Output the [x, y] coordinate of the center of the cell containing the given text.  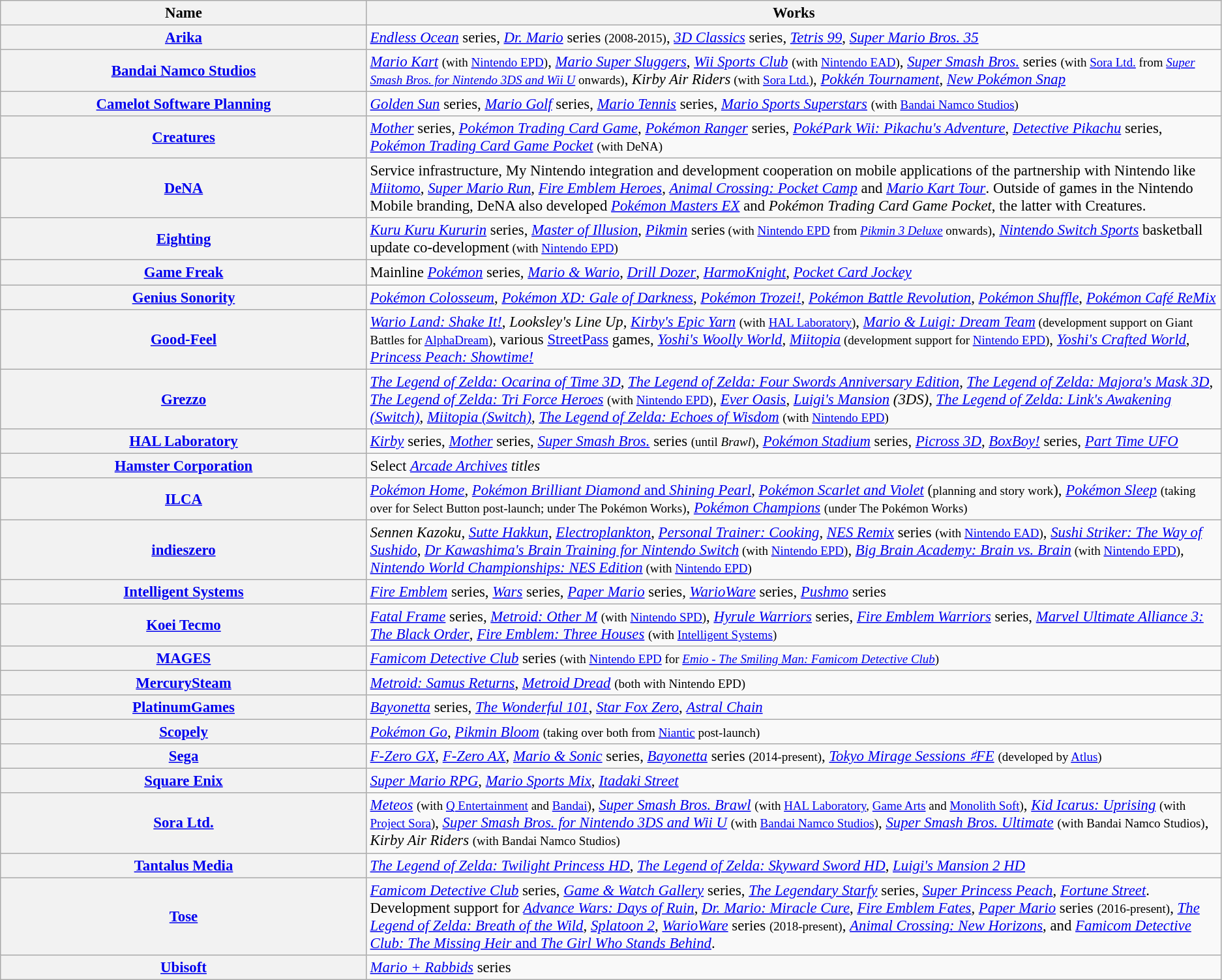
Golden Sun series, Mario Golf series, Mario Tennis series, Mario Sports Superstars (with Bandai Namco Studios) [794, 104]
Sega [184, 756]
HAL Laboratory [184, 441]
F-Zero GX, F-Zero AX, Mario & Sonic series, Bayonetta series (2014-present), Tokyo Mirage Sessions ♯FE (developed by Atlus) [794, 756]
Game Freak [184, 273]
Ubisoft [184, 967]
Grezzo [184, 399]
PlatinumGames [184, 707]
Camelot Software Planning [184, 104]
Bayonetta series, The Wonderful 101, Star Fox Zero, Astral Chain [794, 707]
Endless Ocean series, Dr. Mario series (2008-2015), 3D Classics series, Tetris 99, Super Mario Bros. 35 [794, 38]
Sora Ltd. [184, 824]
Kirby series, Mother series, Super Smash Bros. series (until Brawl), Pokémon Stadium series, Picross 3D, BoxBoy! series, Part Time UFO [794, 441]
Scopely [184, 732]
ILCA [184, 499]
Fire Emblem series, Wars series, Paper Mario series, WarioWare series, Pushmo series [794, 592]
Mainline Pokémon series, Mario & Wario, Drill Dozer, HarmoKnight, Pocket Card Jockey [794, 273]
Eighting [184, 239]
MercurySteam [184, 683]
Metroid: Samus Returns, Metroid Dread (both with Nintendo EPD) [794, 683]
Works [794, 13]
Famicom Detective Club series (with Nintendo EPD for Emio - The Smiling Man: Famicom Detective Club) [794, 659]
Arika [184, 38]
Pokémon Colosseum, Pokémon XD: Gale of Darkness, Pokémon Trozei!, Pokémon Battle Revolution, Pokémon Shuffle, Pokémon Café ReMix [794, 297]
indieszero [184, 550]
Good-Feel [184, 339]
Bandai Namco Studios [184, 70]
Hamster Corporation [184, 466]
Name [184, 13]
Genius Sonority [184, 297]
Super Mario RPG, Mario Sports Mix, Itadaki Street [794, 781]
DeNA [184, 188]
Select Arcade Archives titles [794, 466]
Tose [184, 917]
Koei Tecmo [184, 625]
MAGES [184, 659]
Pokémon Go, Pikmin Bloom (taking over both from Niantic post-launch) [794, 732]
Tantalus Media [184, 865]
The Legend of Zelda: Twilight Princess HD, The Legend of Zelda: Skyward Sword HD, Luigi's Mansion 2 HD [794, 865]
Intelligent Systems [184, 592]
Creatures [184, 137]
Square Enix [184, 781]
Mario + Rabbids series [794, 967]
